Return the (x, y) coordinate for the center point of the cell that contains the specified text.  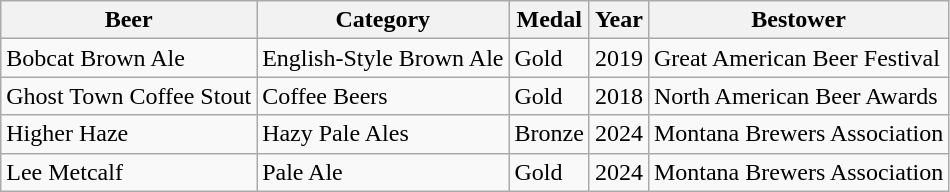
Category (383, 20)
Great American Beer Festival (798, 58)
Higher Haze (129, 134)
2019 (618, 58)
Pale Ale (383, 172)
2018 (618, 96)
Ghost Town Coffee Stout (129, 96)
English-Style Brown Ale (383, 58)
Bronze (549, 134)
Bestower (798, 20)
Lee Metcalf (129, 172)
Medal (549, 20)
Year (618, 20)
Bobcat Brown Ale (129, 58)
Hazy Pale Ales (383, 134)
North American Beer Awards (798, 96)
Beer (129, 20)
Coffee Beers (383, 96)
